Return the [X, Y] coordinate for the center point of the cell that contains the specified text.  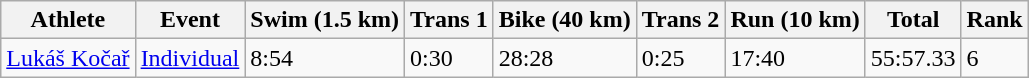
8:54 [325, 58]
Bike (40 km) [564, 20]
55:57.33 [913, 58]
Trans 2 [680, 20]
0:25 [680, 58]
Run (10 km) [795, 20]
Lukáš Kočař [68, 58]
Individual [190, 58]
Event [190, 20]
Rank [994, 20]
Trans 1 [450, 20]
0:30 [450, 58]
Athlete [68, 20]
17:40 [795, 58]
Total [913, 20]
28:28 [564, 58]
Swim (1.5 km) [325, 20]
6 [994, 58]
